Locate the cell with the specified text and output its (X, Y) center coordinate. 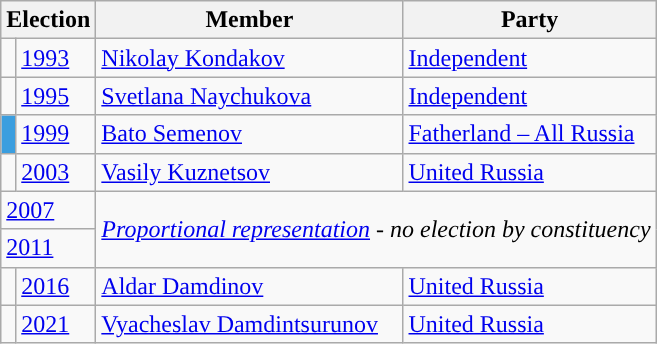
2016 (56, 286)
Aldar Damdinov (250, 286)
Vyacheslav Damdintsurunov (250, 324)
Svetlana Naychukova (250, 96)
Proportional representation - no election by constituency (376, 229)
Party (530, 20)
2007 (48, 210)
2021 (56, 324)
Bato Semenov (250, 134)
Fatherland – All Russia (530, 134)
Election (48, 20)
Vasily Kuznetsov (250, 172)
Nikolay Kondakov (250, 58)
1995 (56, 96)
1993 (56, 58)
2003 (56, 172)
1999 (56, 134)
Member (250, 20)
2011 (48, 248)
